Provide the [x, y] coordinate of the cell's center where the given text is located.  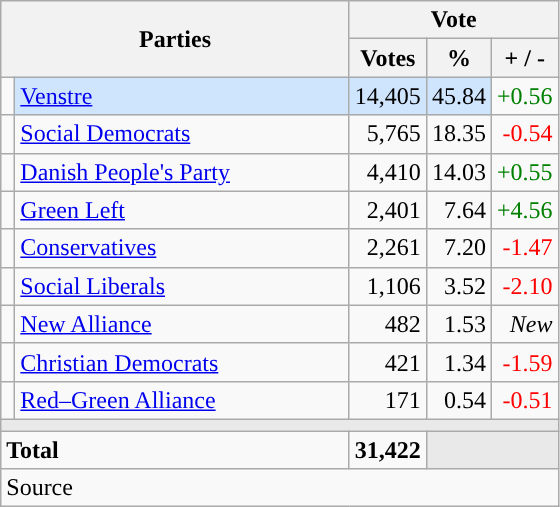
45.84 [458, 96]
Social Liberals [182, 286]
1.34 [458, 362]
-2.10 [524, 286]
0.54 [458, 400]
1,106 [388, 286]
482 [388, 324]
2,261 [388, 248]
31,422 [388, 449]
14.03 [458, 172]
Social Democrats [182, 134]
Red–Green Alliance [182, 400]
3.52 [458, 286]
7.20 [458, 248]
Source [280, 488]
421 [388, 362]
Danish People's Party [182, 172]
4,410 [388, 172]
Votes [388, 58]
+0.55 [524, 172]
1.53 [458, 324]
18.35 [458, 134]
New Alliance [182, 324]
14,405 [388, 96]
171 [388, 400]
+4.56 [524, 210]
5,765 [388, 134]
7.64 [458, 210]
-0.54 [524, 134]
2,401 [388, 210]
New [524, 324]
-0.51 [524, 400]
+0.56 [524, 96]
-1.47 [524, 248]
Venstre [182, 96]
Green Left [182, 210]
Parties [176, 39]
+ / - [524, 58]
Conservatives [182, 248]
Total [176, 449]
Vote [454, 20]
% [458, 58]
Christian Democrats [182, 362]
-1.59 [524, 362]
